Determine the [x, y] coordinate at the center of the cell enclosing the given text.  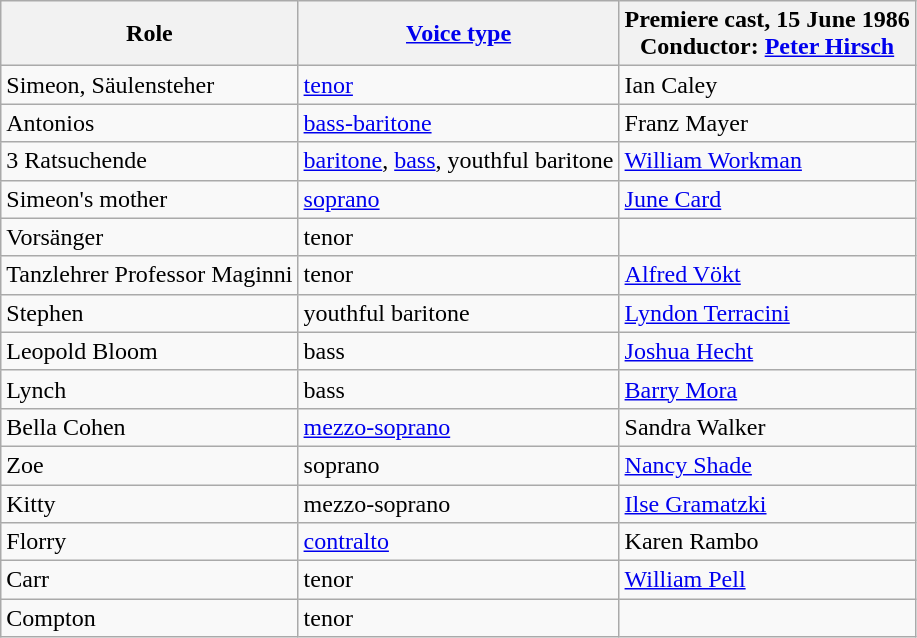
Ian Caley [767, 85]
Bella Cohen [150, 427]
William Workman [767, 161]
Carr [150, 580]
William Pell [767, 580]
Joshua Hecht [767, 351]
June Card [767, 199]
bass-baritone [458, 123]
Zoe [150, 465]
3 Ratsuchende [150, 161]
Karen Rambo [767, 542]
Kitty [150, 503]
Premiere cast, 15 June 1986Conductor: Peter Hirsch [767, 34]
youthful baritone [458, 313]
Florry [150, 542]
Alfred Vökt [767, 275]
Tanzlehrer Professor Maginni [150, 275]
Antonios [150, 123]
Sandra Walker [767, 427]
Simeon's mother [150, 199]
Barry Mora [767, 389]
baritone, bass, youthful baritone [458, 161]
Lyndon Terracini [767, 313]
Role [150, 34]
Compton [150, 618]
Franz Mayer [767, 123]
Nancy Shade [767, 465]
Leopold Bloom [150, 351]
Stephen [150, 313]
contralto [458, 542]
Lynch [150, 389]
Ilse Gramatzki [767, 503]
Voice type [458, 34]
Simeon, Säulensteher [150, 85]
Vorsänger [150, 237]
